Return the [x, y] coordinate for the center point of the cell that contains the specified text.  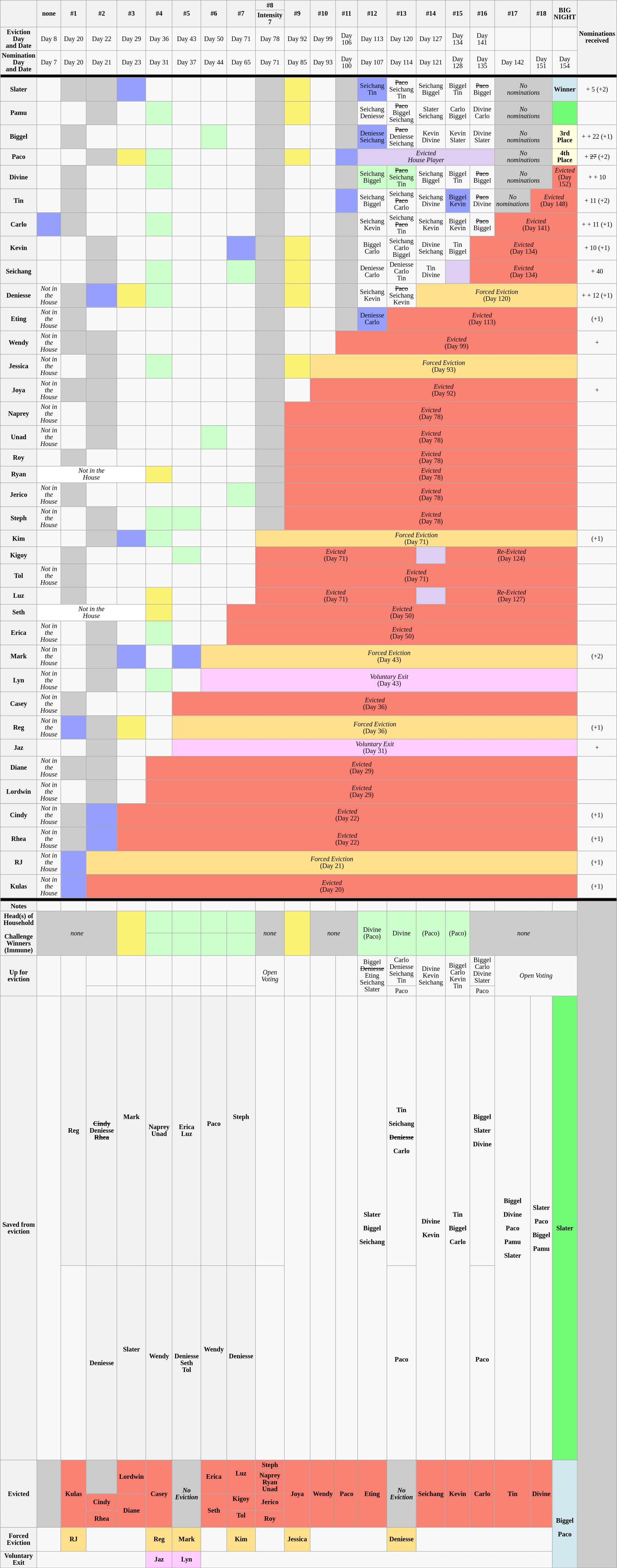
KevinDivine [431, 137]
NapreyRyanUnad [270, 1482]
Day 37 [186, 63]
DivineKevinSeichang [431, 975]
Day 29 [131, 39]
EvictedHouse Player [426, 157]
Re-Evicted(Day 124) [512, 555]
Forced Eviction(Day 43) [389, 656]
BiggelCarloKevinTin [458, 975]
Day 120 [402, 39]
4th Place [565, 157]
BiggelDeniesseEtingSeichangSlater [372, 975]
#17 [513, 13]
Forced Eviction(Day 120) [497, 296]
PacoDivine [482, 201]
BiggelCarlo [372, 248]
DeniesseSeichang [372, 137]
BiggelPaco [565, 1514]
Forced Eviction(Day 36) [375, 727]
SlaterPacoBiggelPamu [541, 1228]
Day 78 [270, 39]
Day 31 [159, 63]
Day 99 [323, 39]
Day 8 [49, 39]
Evicted(Day 36) [375, 704]
#4 [159, 13]
Day 44 [213, 63]
Day 134 [458, 39]
KevinSlater [458, 137]
DivineCarlo [482, 113]
Day 107 [372, 63]
Day 93 [323, 63]
Forced Eviction(Day 21) [332, 863]
+ + 11 (+1) [597, 225]
DeniesseCarloTin [402, 272]
NapreyUnad [159, 1130]
Evicted [19, 1494]
SeichangDivine [431, 201]
Evicted(Day 141) [536, 225]
#13 [402, 13]
PacoSeichangKevin [402, 296]
CarloBiggel [458, 113]
#9 [297, 13]
3rd Place [565, 137]
#7 [241, 13]
Biggel [19, 137]
BiggelSlaterDivine [482, 1130]
DivineKevin [431, 1228]
BiggelCarloDivineSlater [482, 971]
Day 141 [482, 39]
CindyDeniesseRhea [102, 1130]
Day 113 [372, 39]
Day 142 [513, 63]
Voluntary Exit(Day 31) [375, 748]
#6 [213, 13]
+ 10 (+1) [597, 248]
TinDivine [431, 272]
CarloDeniesseSeichangTin [402, 971]
BIG NIGHT [565, 13]
#12 [372, 13]
DivineSlater [482, 137]
Day 65 [241, 63]
Evicted(Day 99) [457, 343]
Day 85 [297, 63]
TinBiggelCarlo [458, 1228]
Divine(Paco) [372, 933]
TinBiggel [458, 248]
DivineSeichang [431, 248]
(+2) [597, 656]
Eviction Day and Date [19, 39]
Evicted(Day 148) [554, 201]
Nonominations [523, 157]
Day 121 [431, 63]
SeichangCarloBiggel [402, 248]
#5 [186, 13]
Day 23 [131, 63]
#2 [102, 13]
SeichangDeniesse [372, 113]
+ 27 (+2) [597, 157]
#14 [431, 13]
Nomination Day and Date [19, 63]
#8 [270, 5]
Unad [19, 437]
#1 [74, 13]
TinSeichangDeniesseCarlo [402, 1130]
#18 [541, 13]
Day 127 [431, 39]
#10 [323, 13]
Naprey [19, 413]
+ + 22 (+1) [597, 137]
Forced Eviction(Day 93) [444, 366]
Notes [19, 906]
Day 36 [159, 39]
Evicted(Day 152) [565, 177]
Day 100 [347, 63]
BiggelDivinePacoPamuSlater [513, 1228]
#16 [482, 13]
Day 7 [49, 63]
Re-Evicted(Day 127) [512, 596]
Day 21 [102, 63]
Day 22 [102, 39]
Pamu [19, 113]
Winner [565, 89]
SeichangPacoCarlo [402, 201]
#11 [347, 13]
Day 128 [458, 63]
#3 [131, 13]
Nominations received [597, 37]
Day 151 [541, 63]
PacoDeniesseSeichang [402, 137]
Saved fromeviction [19, 1228]
Day 106 [347, 39]
SlaterSeichang [431, 113]
Up for eviction [19, 975]
+ 11 (+2) [597, 201]
Evicted(Day 20) [332, 886]
Evicted(Day 113) [482, 319]
Voluntary Exit [19, 1560]
Intensity 7 [270, 19]
+ 5 (+2) [597, 89]
EricaLuz [186, 1130]
SlaterBiggelSeichang [372, 1228]
Day 114 [402, 63]
Day 92 [297, 39]
+ + 10 [597, 177]
DeniesseSethTol [186, 1363]
SeichangPacoTin [402, 225]
Ryan [19, 474]
+ + 12 (+1) [597, 296]
Forced Eviction [19, 1539]
Forced Eviction(Day 71) [417, 539]
Day 50 [213, 39]
Day 43 [186, 39]
Day 154 [565, 63]
SeichangTin [372, 89]
Voluntary Exit(Day 43) [389, 680]
+ 40 [597, 272]
Head(s) of Household Challenge Winners (Immune) [19, 933]
PacoBiggelSeichang [402, 113]
Day 135 [482, 63]
Evicted(Day 92) [444, 390]
#15 [458, 13]
